Find where the given text appears and provide that cell's center as (x, y) coordinate. 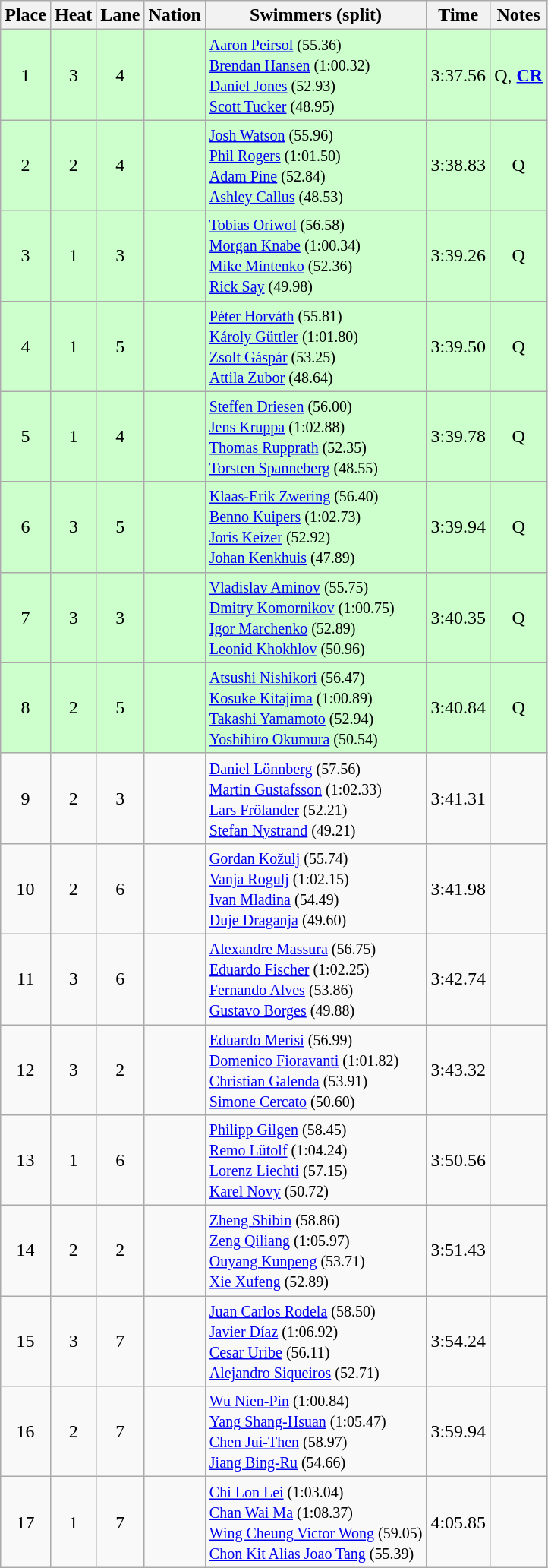
3:41.98 (458, 889)
Péter Horváth (55.81) Károly Güttler (1:01.80) Zsolt Gáspár (53.25) Attila Zubor (48.64) (316, 346)
Klaas-Erik Zwering (56.40) Benno Kuipers (1:02.73) Joris Keizer (52.92) Johan Kenkhuis (47.89) (316, 527)
Atsushi Nishikori (56.47) Kosuke Kitajima (1:00.89) Takashi Yamamoto (52.94) Yoshihiro Okumura (50.54) (316, 708)
3:38.83 (458, 166)
3:39.78 (458, 436)
Philipp Gilgen (58.45) Remo Lütolf (1:04.24) Lorenz Liechti (57.15) Karel Novy (50.72) (316, 1161)
Time (458, 15)
Place (26, 15)
3:51.43 (458, 1250)
Q, CR (519, 74)
Lane (120, 15)
Eduardo Merisi (56.99) Domenico Fioravanti (1:01.82) Christian Galenda (53.91) Simone Cercato (50.60) (316, 1070)
10 (26, 889)
Tobias Oriwol (56.58) Morgan Knabe (1:00.34) Mike Mintenko (52.36) Rick Say (49.98) (316, 255)
3:54.24 (458, 1342)
Josh Watson (55.96)Phil Rogers (1:01.50)Adam Pine (52.84)Ashley Callus (48.53) (316, 166)
Notes (519, 15)
Heat (73, 15)
3:50.56 (458, 1161)
Daniel Lönnberg (57.56) Martin Gustafsson (1:02.33) Lars Frölander (52.21) Stefan Nystrand (49.21) (316, 798)
12 (26, 1070)
4:05.85 (458, 1522)
Alexandre Massura (56.75) Eduardo Fischer (1:02.25) Fernando Alves (53.86) Gustavo Borges (49.88) (316, 978)
3:39.94 (458, 527)
3:37.56 (458, 74)
3:59.94 (458, 1431)
Gordan Kožulj (55.74) Vanja Rogulj (1:02.15) Ivan Mladina (54.49) Duje Draganja (49.60) (316, 889)
Vladislav Aminov (55.75) Dmitry Komornikov (1:00.75) Igor Marchenko (52.89) Leonid Khokhlov (50.96) (316, 617)
3:39.50 (458, 346)
Swimmers (split) (316, 15)
15 (26, 1342)
3:43.32 (458, 1070)
Chi Lon Lei (1:03.04) Chan Wai Ma (1:08.37) Wing Cheung Victor Wong (59.05) Chon Kit Alias Joao Tang (55.39) (316, 1522)
Juan Carlos Rodela (58.50) Javier Díaz (1:06.92) Cesar Uribe (56.11) Alejandro Siqueiros (52.71) (316, 1342)
Wu Nien-Pin (1:00.84) Yang Shang-Hsuan (1:05.47) Chen Jui-Then (58.97) Jiang Bing-Ru (54.66) (316, 1431)
Steffen Driesen (56.00) Jens Kruppa (1:02.88) Thomas Rupprath (52.35) Torsten Spanneberg (48.55) (316, 436)
14 (26, 1250)
13 (26, 1161)
3:40.84 (458, 708)
Nation (175, 15)
3:40.35 (458, 617)
3:41.31 (458, 798)
Zheng Shibin (58.86) Zeng Qiliang (1:05.97) Ouyang Kunpeng (53.71) Xie Xufeng (52.89) (316, 1250)
9 (26, 798)
3:39.26 (458, 255)
17 (26, 1522)
16 (26, 1431)
Aaron Peirsol (55.36) Brendan Hansen (1:00.32) Daniel Jones (52.93) Scott Tucker (48.95) (316, 74)
3:42.74 (458, 978)
8 (26, 708)
11 (26, 978)
